Locate the cell with the specified text and output its [x, y] center coordinate. 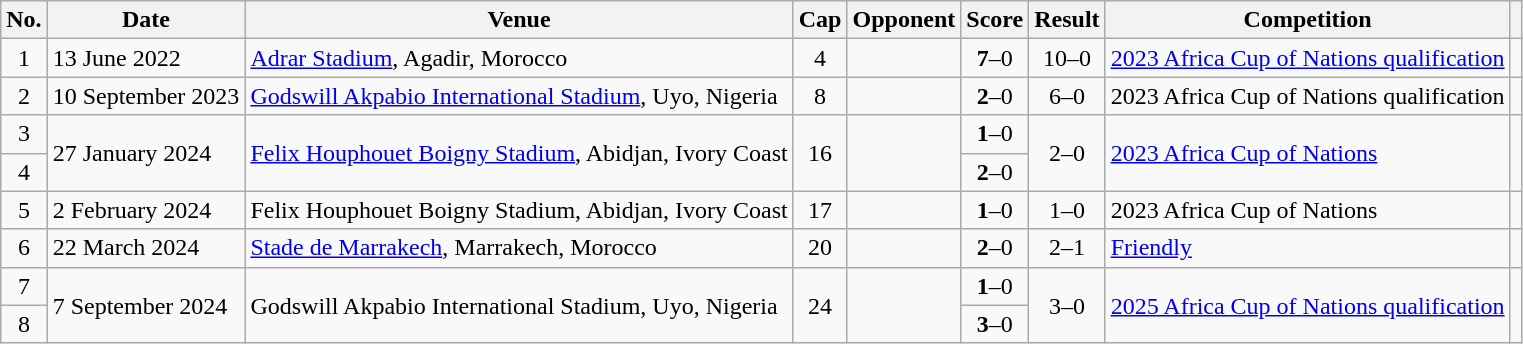
Result [1067, 20]
6–0 [1067, 96]
Cap [820, 20]
2 [24, 96]
2–1 [1067, 248]
2 February 2024 [146, 210]
2025 Africa Cup of Nations qualification [1308, 305]
Competition [1308, 20]
7 [24, 286]
7 September 2024 [146, 305]
7–0 [995, 58]
17 [820, 210]
13 June 2022 [146, 58]
16 [820, 153]
Date [146, 20]
Opponent [904, 20]
3 [24, 134]
Adrar Stadium, Agadir, Morocco [519, 58]
6 [24, 248]
Score [995, 20]
1 [24, 58]
24 [820, 305]
No. [24, 20]
10–0 [1067, 58]
22 March 2024 [146, 248]
5 [24, 210]
20 [820, 248]
Stade de Marrakech, Marrakech, Morocco [519, 248]
Friendly [1308, 248]
Venue [519, 20]
27 January 2024 [146, 153]
10 September 2023 [146, 96]
